Find where the given text appears and provide that cell's center as [x, y] coordinate. 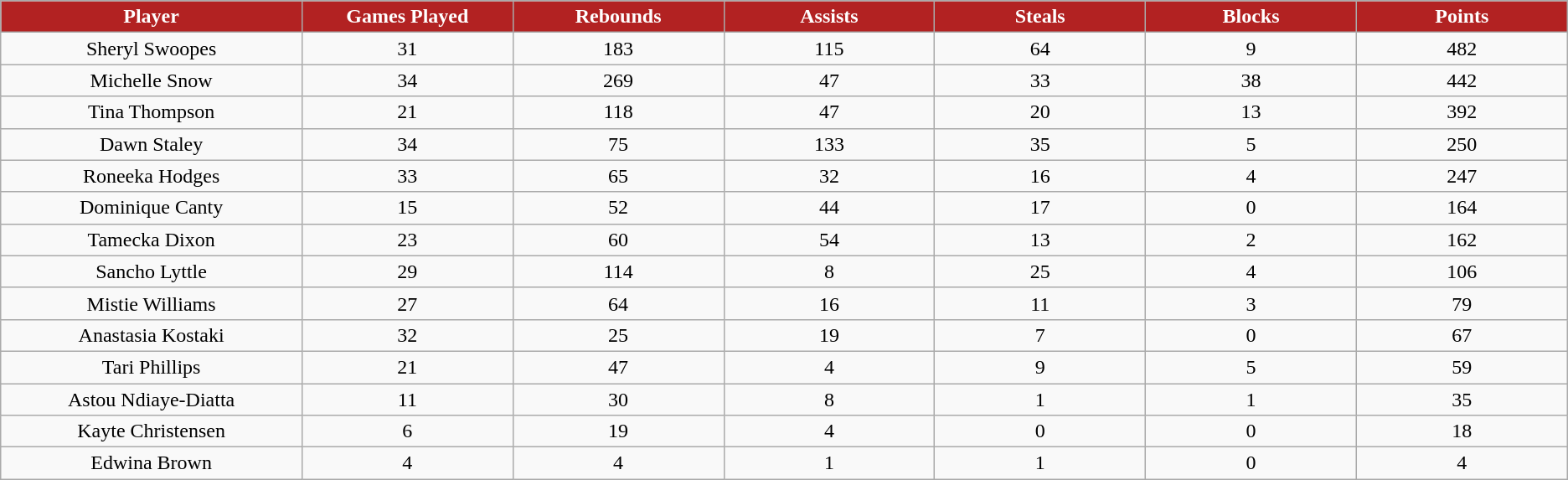
54 [829, 240]
482 [1462, 49]
2 [1251, 240]
6 [407, 431]
75 [618, 144]
60 [618, 240]
30 [618, 400]
Roneeka Hodges [152, 176]
183 [618, 49]
Michelle Snow [152, 80]
Player [152, 17]
Dawn Staley [152, 144]
15 [407, 208]
Dominique Canty [152, 208]
Anastasia Kostaki [152, 335]
118 [618, 112]
269 [618, 80]
18 [1462, 431]
Sancho Lyttle [152, 271]
Tina Thompson [152, 112]
Tari Phillips [152, 367]
392 [1462, 112]
162 [1462, 240]
38 [1251, 80]
79 [1462, 303]
52 [618, 208]
Blocks [1251, 17]
31 [407, 49]
Edwina Brown [152, 463]
133 [829, 144]
67 [1462, 335]
Kayte Christensen [152, 431]
Assists [829, 17]
Steals [1040, 17]
17 [1040, 208]
Mistie Williams [152, 303]
247 [1462, 176]
65 [618, 176]
Rebounds [618, 17]
Games Played [407, 17]
29 [407, 271]
27 [407, 303]
44 [829, 208]
23 [407, 240]
106 [1462, 271]
115 [829, 49]
20 [1040, 112]
7 [1040, 335]
Tamecka Dixon [152, 240]
3 [1251, 303]
114 [618, 271]
442 [1462, 80]
59 [1462, 367]
164 [1462, 208]
Sheryl Swoopes [152, 49]
Astou Ndiaye-Diatta [152, 400]
250 [1462, 144]
Points [1462, 17]
